Provide the [X, Y] coordinate of the cell's center where the given text is located.  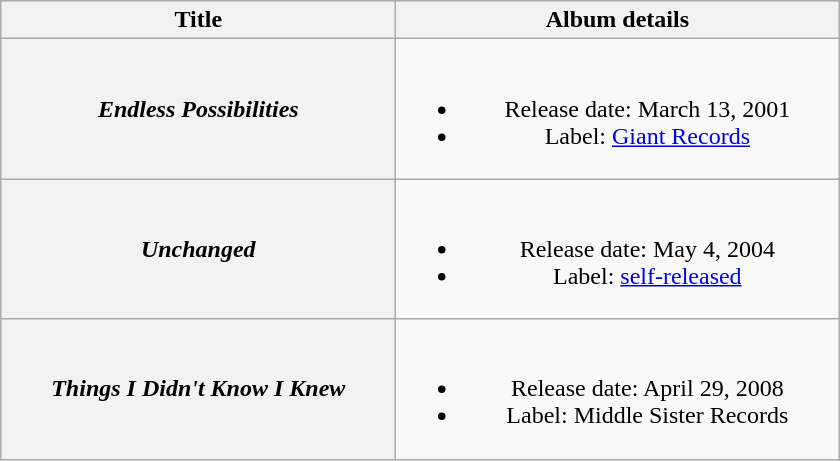
Release date: April 29, 2008Label: Middle Sister Records [618, 389]
Things I Didn't Know I Knew [198, 389]
Endless Possibilities [198, 109]
Release date: March 13, 2001Label: Giant Records [618, 109]
Album details [618, 20]
Unchanged [198, 249]
Title [198, 20]
Release date: May 4, 2004Label: self-released [618, 249]
